Pinpoint the cell where the given text exists, returning its (X, Y) midpoint coordinate. 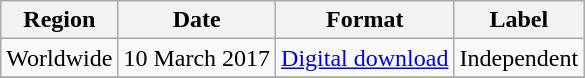
10 March 2017 (197, 58)
Format (365, 20)
Label (519, 20)
Independent (519, 58)
Digital download (365, 58)
Date (197, 20)
Worldwide (60, 58)
Region (60, 20)
